Search for the cell housing the specified text and yield its [x, y] center coordinate. 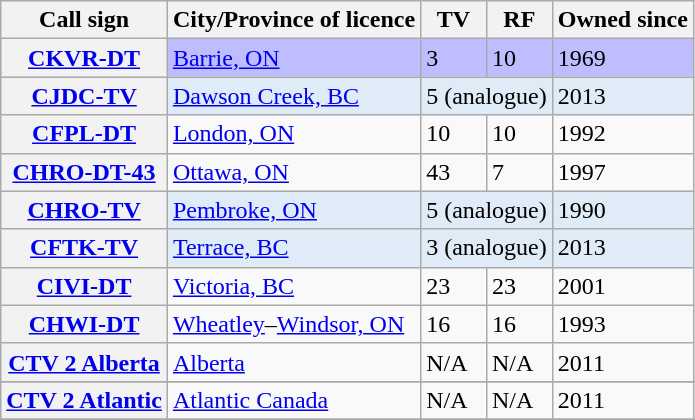
Pembroke, ON [294, 210]
RF [519, 20]
1992 [622, 134]
7 [519, 172]
CHWI-DT [84, 324]
Ottawa, ON [294, 172]
Atlantic Canada [294, 400]
Wheatley–Windsor, ON [294, 324]
1993 [622, 324]
1997 [622, 172]
Terrace, BC [294, 248]
CKVR-DT [84, 58]
Call sign [84, 20]
CFTK-TV [84, 248]
Victoria, BC [294, 286]
2001 [622, 286]
CTV 2 Alberta [84, 362]
Barrie, ON [294, 58]
43 [454, 172]
3 [454, 58]
CHRO-DT-43 [84, 172]
Alberta [294, 362]
1969 [622, 58]
City/Province of licence [294, 20]
TV [454, 20]
London, ON [294, 134]
CJDC-TV [84, 96]
CFPL-DT [84, 134]
CHRO-TV [84, 210]
Owned since [622, 20]
Dawson Creek, BC [294, 96]
1990 [622, 210]
3 (analogue) [487, 248]
CIVI-DT [84, 286]
CTV 2 Atlantic [84, 400]
